Determine the [X, Y] coordinate at the center of the cell enclosing the given text.  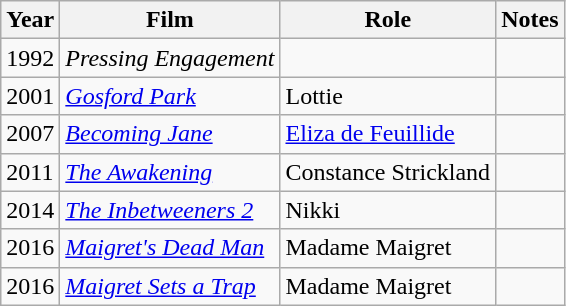
The Awakening [170, 172]
Becoming Jane [170, 134]
Film [170, 20]
Constance Strickland [388, 172]
2007 [30, 134]
2001 [30, 96]
The Inbetweeners 2 [170, 210]
Year [30, 20]
Nikki [388, 210]
Maigret Sets a Trap [170, 286]
1992 [30, 58]
2014 [30, 210]
Lottie [388, 96]
Maigret's Dead Man [170, 248]
2011 [30, 172]
Pressing Engagement [170, 58]
Eliza de Feuillide [388, 134]
Notes [530, 20]
Role [388, 20]
Gosford Park [170, 96]
